Provide the (X, Y) coordinate of the cell's center where the given text is located.  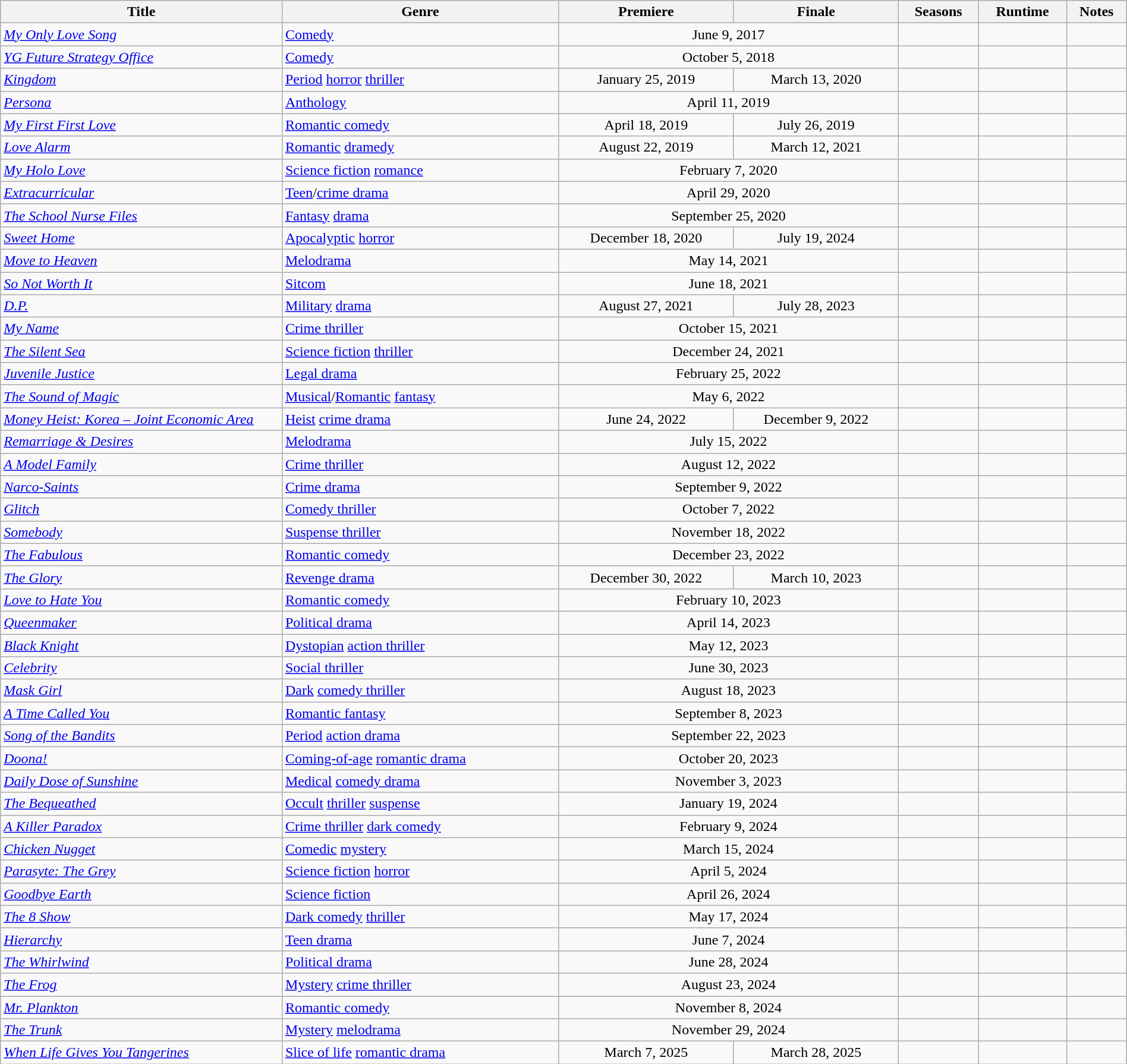
The Bequeathed (141, 804)
Juvenile Justice (141, 374)
May 17, 2024 (728, 917)
June 18, 2021 (728, 284)
Musical/Romantic fantasy (420, 396)
Sweet Home (141, 238)
Romantic dramedy (420, 147)
Kingdom (141, 80)
Period horror thriller (420, 80)
Suspense thriller (420, 532)
Runtime (1022, 12)
A Model Family (141, 464)
Occult thriller suspense (420, 804)
My Holo Love (141, 170)
April 26, 2024 (728, 894)
December 18, 2020 (646, 238)
March 10, 2023 (816, 577)
June 30, 2023 (728, 668)
YG Future Strategy Office (141, 57)
Doona! (141, 758)
July 26, 2019 (816, 125)
September 9, 2022 (728, 487)
August 18, 2023 (728, 691)
Mr. Plankton (141, 1008)
Period action drama (420, 736)
February 9, 2024 (728, 826)
The Silent Sea (141, 351)
A Time Called You (141, 713)
Money Heist: Korea – Joint Economic Area (141, 419)
Legal drama (420, 374)
May 14, 2021 (728, 260)
August 27, 2021 (646, 306)
June 24, 2022 (646, 419)
Slice of life romantic drama (420, 1053)
October 15, 2021 (728, 329)
May 6, 2022 (728, 396)
October 7, 2022 (728, 509)
The Frog (141, 984)
The Whirlwind (141, 962)
January 19, 2024 (728, 804)
April 18, 2019 (646, 125)
Fantasy drama (420, 215)
Crime thriller dark comedy (420, 826)
Sitcom (420, 284)
Daily Dose of Sunshine (141, 781)
March 12, 2021 (816, 147)
July 15, 2022 (728, 442)
Genre (420, 12)
November 8, 2024 (728, 1008)
When Life Gives You Tangerines (141, 1053)
Military drama (420, 306)
Science fiction thriller (420, 351)
Extracurricular (141, 193)
November 18, 2022 (728, 532)
March 7, 2025 (646, 1053)
Social thriller (420, 668)
October 20, 2023 (728, 758)
The Sound of Magic (141, 396)
March 15, 2024 (728, 849)
June 28, 2024 (728, 962)
April 5, 2024 (728, 871)
May 12, 2023 (728, 645)
A Killer Paradox (141, 826)
Romantic fantasy (420, 713)
April 29, 2020 (728, 193)
Chicken Nugget (141, 849)
April 11, 2019 (728, 102)
Premiere (646, 12)
February 7, 2020 (728, 170)
Black Knight (141, 645)
Dystopian action thriller (420, 645)
Narco-Saints (141, 487)
September 22, 2023 (728, 736)
December 30, 2022 (646, 577)
Love to Hate You (141, 600)
The School Nurse Files (141, 215)
July 28, 2023 (816, 306)
February 10, 2023 (728, 600)
The Fabulous (141, 555)
Mystery crime thriller (420, 984)
Persona (141, 102)
Parasyte: The Grey (141, 871)
Teen/crime drama (420, 193)
October 5, 2018 (728, 57)
Finale (816, 12)
Anthology (420, 102)
Comedy thriller (420, 509)
March 28, 2025 (816, 1053)
August 22, 2019 (646, 147)
November 3, 2023 (728, 781)
Title (141, 12)
Science fiction horror (420, 871)
Crime drama (420, 487)
Somebody (141, 532)
June 7, 2024 (728, 939)
The Trunk (141, 1030)
Seasons (938, 12)
Comedic mystery (420, 849)
Glitch (141, 509)
My First First Love (141, 125)
August 23, 2024 (728, 984)
Song of the Bandits (141, 736)
Science fiction romance (420, 170)
Queenmaker (141, 622)
My Only Love Song (141, 34)
July 19, 2024 (816, 238)
Mask Girl (141, 691)
August 12, 2022 (728, 464)
Notes (1096, 12)
April 14, 2023 (728, 622)
September 8, 2023 (728, 713)
So Not Worth It (141, 284)
January 25, 2019 (646, 80)
November 29, 2024 (728, 1030)
Medical comedy drama (420, 781)
June 9, 2017 (728, 34)
Teen drama (420, 939)
Science fiction (420, 894)
Love Alarm (141, 147)
December 9, 2022 (816, 419)
Celebrity (141, 668)
December 24, 2021 (728, 351)
Remarriage & Desires (141, 442)
The Glory (141, 577)
September 25, 2020 (728, 215)
December 23, 2022 (728, 555)
Goodbye Earth (141, 894)
Revenge drama (420, 577)
Apocalyptic horror (420, 238)
February 25, 2022 (728, 374)
Coming-of-age romantic drama (420, 758)
My Name (141, 329)
Hierarchy (141, 939)
March 13, 2020 (816, 80)
The 8 Show (141, 917)
Move to Heaven (141, 260)
Heist crime drama (420, 419)
D.P. (141, 306)
Mystery melodrama (420, 1030)
